Extract the (x, y) coordinate from the center of the cell holding the provided text.  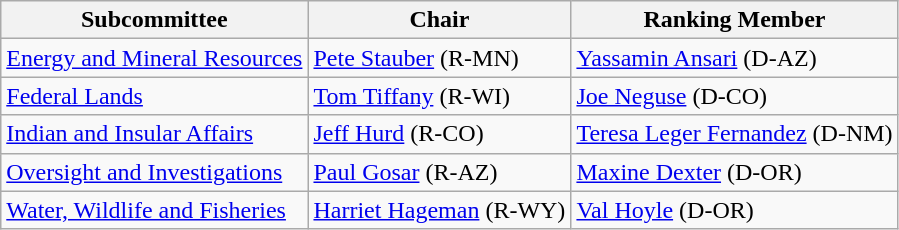
Jeff Hurd (R-CO) (440, 134)
Tom Tiffany (R-WI) (440, 96)
Val Hoyle (D-OR) (734, 210)
Ranking Member (734, 20)
Chair (440, 20)
Yassamin Ansari (D-AZ) (734, 58)
Federal Lands (154, 96)
Paul Gosar (R-AZ) (440, 172)
Water, Wildlife and Fisheries (154, 210)
Indian and Insular Affairs (154, 134)
Oversight and Investigations (154, 172)
Maxine Dexter (D-OR) (734, 172)
Teresa Leger Fernandez (D-NM) (734, 134)
Pete Stauber (R-MN) (440, 58)
Subcommittee (154, 20)
Joe Neguse (D-CO) (734, 96)
Harriet Hageman (R-WY) (440, 210)
Energy and Mineral Resources (154, 58)
